From the cell containing the given text, extract its center point as (x, y) coordinate. 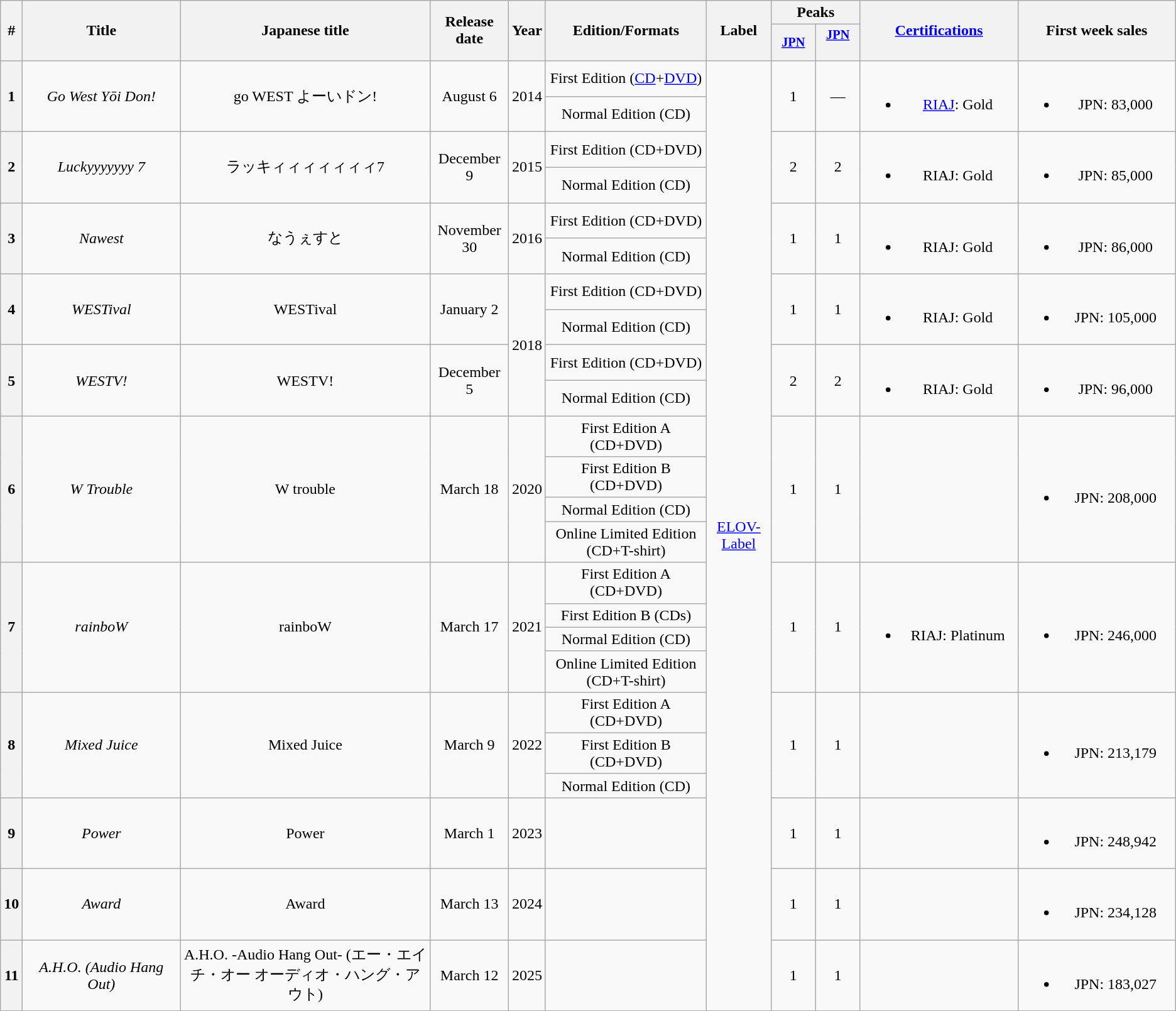
March 17 (469, 627)
December 5 (469, 381)
2024 (526, 905)
Luckyyyyyyy 7 (102, 167)
JPN: 213,179 (1097, 745)
January 2 (469, 309)
W Trouble (102, 489)
8 (11, 745)
2018 (526, 345)
JPN: 246,000 (1097, 627)
9 (11, 833)
RIAJ: Platinum (939, 627)
4 (11, 309)
# (11, 31)
Release date (469, 31)
ラッキィィィィィィィ7 (305, 167)
December 9 (469, 167)
6 (11, 489)
なうぇすと (305, 239)
JPN: 183,027 (1097, 975)
JPN: 85,000 (1097, 167)
JPN: 248,942 (1097, 833)
Edition/Formats (626, 31)
2015 (526, 167)
5 (11, 381)
A.H.O. -Audio Hang Out- (エー・エイチ・オー オーディオ・ハング・アウト) (305, 975)
ELOV-Label (739, 535)
10 (11, 905)
JPN: 208,000 (1097, 489)
First Edition B (CDs) (626, 615)
March 9 (469, 745)
go WEST よーいドン! (305, 96)
7 (11, 627)
JPN: 96,000 (1097, 381)
Japanese title (305, 31)
March 1 (469, 833)
March 18 (469, 489)
Year (526, 31)
First week sales (1097, 31)
August 6 (469, 96)
A.H.O. (Audio Hang Out) (102, 975)
Go West Yōi Don! (102, 96)
Label (739, 31)
March 13 (469, 905)
JPN: 234,128 (1097, 905)
3 (11, 239)
Certifications (939, 31)
Nawest (102, 239)
November 30 (469, 239)
JPN: 105,000 (1097, 309)
Peaks (815, 13)
W trouble (305, 489)
JPN: 86,000 (1097, 239)
2014 (526, 96)
2023 (526, 833)
2025 (526, 975)
March 12 (469, 975)
2021 (526, 627)
2022 (526, 745)
JPN: 83,000 (1097, 96)
2016 (526, 239)
Title (102, 31)
2020 (526, 489)
— (838, 96)
11 (11, 975)
